Extract the (X, Y) coordinate from the center of the cell holding the provided text.  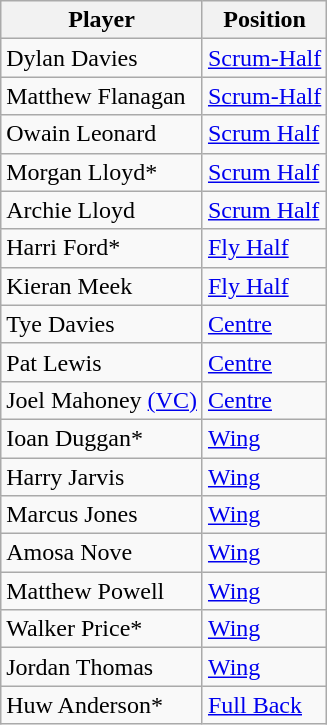
Huw Anderson* (102, 705)
Walker Price* (102, 629)
Jordan Thomas (102, 667)
Morgan Lloyd* (102, 172)
Joel Mahoney (VC) (102, 400)
Player (102, 20)
Dylan Davies (102, 58)
Full Back (264, 705)
Ioan Duggan* (102, 438)
Matthew Powell (102, 591)
Position (264, 20)
Archie Lloyd (102, 210)
Matthew Flanagan (102, 96)
Tye Davies (102, 324)
Marcus Jones (102, 515)
Harri Ford* (102, 248)
Owain Leonard (102, 134)
Kieran Meek (102, 286)
Harry Jarvis (102, 477)
Pat Lewis (102, 362)
Amosa Nove (102, 553)
